Return the (X, Y) coordinate for the center point of the cell that contains the specified text.  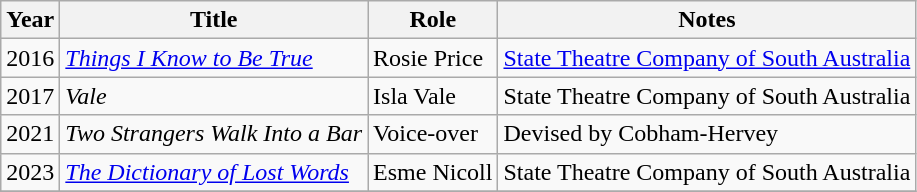
2017 (30, 96)
Title (214, 20)
Year (30, 20)
Vale (214, 96)
2016 (30, 58)
Voice-over (433, 134)
2023 (30, 172)
Things I Know to Be True (214, 58)
Role (433, 20)
2021 (30, 134)
The Dictionary of Lost Words (214, 172)
Isla Vale (433, 96)
Two Strangers Walk Into a Bar (214, 134)
Esme Nicoll (433, 172)
Notes (707, 20)
Rosie Price (433, 58)
Devised by Cobham-Hervey (707, 134)
